For the text-containing cell, return its midpoint in [X, Y] coordinate format. 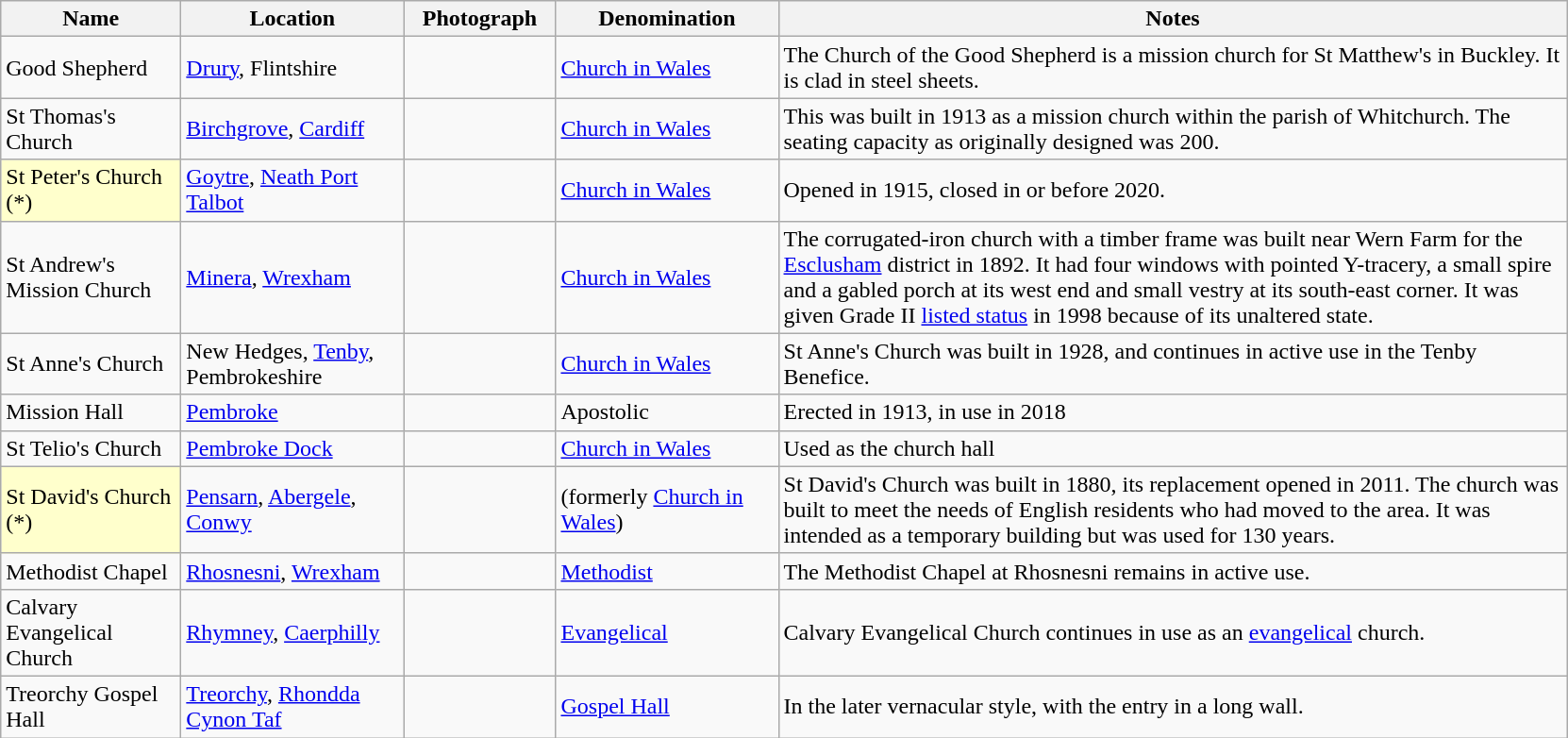
St Thomas's Church [91, 128]
Notes [1173, 19]
Evangelical [667, 632]
Goytre, Neath Port Talbot [292, 191]
This was built in 1913 as a mission church within the parish of Whitchurch. The seating capacity as originally designed was 200. [1173, 128]
St Peter's Church (*) [91, 191]
Birchgrove, Cardiff [292, 128]
Treorchy Gospel Hall [91, 706]
Pembroke Dock [292, 448]
The Methodist Chapel at Rhosnesni remains in active use. [1173, 571]
Methodist [667, 571]
Mission Hall [91, 412]
Used as the church hall [1173, 448]
St Andrew's Mission Church [91, 277]
Minera, Wrexham [292, 277]
Methodist Chapel [91, 571]
(formerly Church in Wales) [667, 510]
Opened in 1915, closed in or before 2020. [1173, 191]
St Anne's Church was built in 1928, and continues in active use in the Tenby Benefice. [1173, 364]
Name [91, 19]
Drury, Flintshire [292, 68]
St Telio's Church [91, 448]
Rhosnesni, Wrexham [292, 571]
Calvary Evangelical Church continues in use as an evangelical church. [1173, 632]
Gospel Hall [667, 706]
Denomination [667, 19]
St David's Church (*) [91, 510]
Good Shepherd [91, 68]
Calvary Evangelical Church [91, 632]
Rhymney, Caerphilly [292, 632]
New Hedges, Tenby, Pembrokeshire [292, 364]
Pensarn, Abergele, Conwy [292, 510]
In the later vernacular style, with the entry in a long wall. [1173, 706]
Location [292, 19]
Apostolic [667, 412]
Erected in 1913, in use in 2018 [1173, 412]
Treorchy, Rhondda Cynon Taf [292, 706]
St Anne's Church [91, 364]
Pembroke [292, 412]
Photograph [479, 19]
The Church of the Good Shepherd is a mission church for St Matthew's in Buckley. It is clad in steel sheets. [1173, 68]
